Capture the cell that displays the provided text and extract its (X, Y) central coordinate. 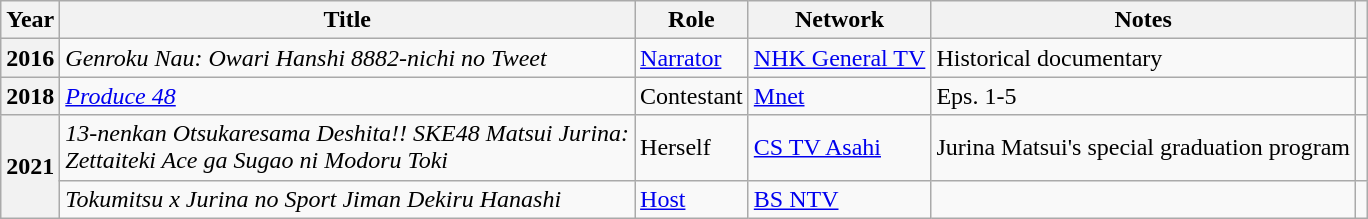
Jurina Matsui's special graduation program (1144, 148)
Mnet (840, 96)
Contestant (692, 96)
NHK General TV (840, 58)
Host (692, 199)
Year (30, 20)
Eps. 1-5 (1144, 96)
Produce 48 (348, 96)
CS TV Asahi (840, 148)
Title (348, 20)
Network (840, 20)
Herself (692, 148)
Genroku Nau: Owari Hanshi 8882-nichi no Tweet (348, 58)
Role (692, 20)
Notes (1144, 20)
Historical documentary (1144, 58)
2016 (30, 58)
Tokumitsu x Jurina no Sport Jiman Dekiru Hanashi (348, 199)
13-nenkan Otsukaresama Deshita!! SKE48 Matsui Jurina:Zettaiteki Ace ga Sugao ni Modoru Toki (348, 148)
2021 (30, 166)
BS NTV (840, 199)
Narrator (692, 58)
2018 (30, 96)
